Provide the (X, Y) coordinate of the cell's center where the given text is located.  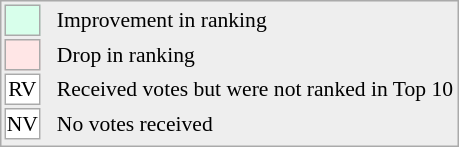
Received votes but were not ranked in Top 10 (254, 90)
NV (22, 124)
RV (22, 90)
Drop in ranking (254, 55)
Improvement in ranking (254, 20)
No votes received (254, 124)
